For the text-containing cell, return its midpoint in [x, y] coordinate format. 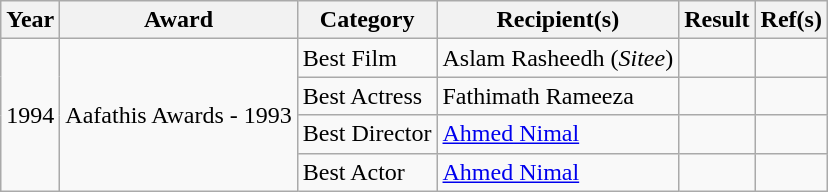
Aafathis Awards - 1993 [178, 115]
Ref(s) [791, 20]
Award [178, 20]
Category [367, 20]
Best Actress [367, 96]
1994 [30, 115]
Fathimath Rameeza [558, 96]
Recipient(s) [558, 20]
Result [717, 20]
Best Actor [367, 172]
Best Film [367, 58]
Best Director [367, 134]
Aslam Rasheedh (Sitee) [558, 58]
Year [30, 20]
